Detect which cell encompasses the target text, then output its (X, Y) center coordinate. 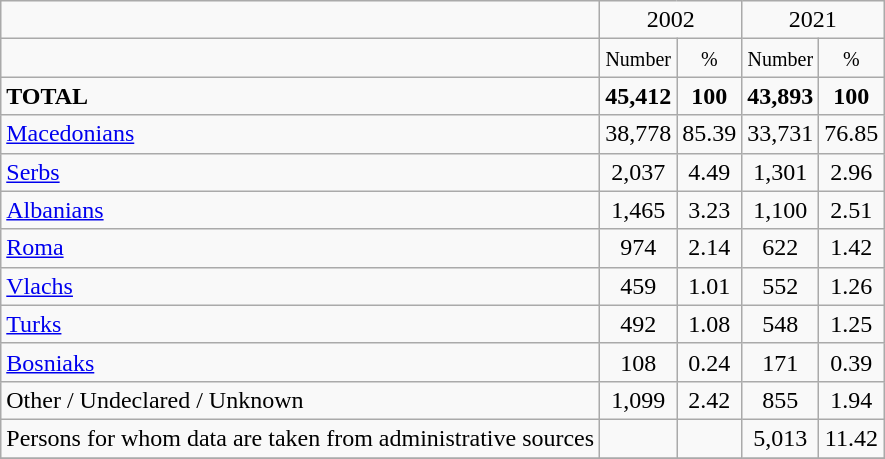
5,013 (780, 438)
0.39 (852, 362)
1.94 (852, 400)
2021 (813, 20)
Macedonians (300, 134)
2,037 (638, 172)
Roma (300, 248)
1.25 (852, 324)
459 (638, 286)
108 (638, 362)
974 (638, 248)
Turks (300, 324)
548 (780, 324)
38,778 (638, 134)
TOTAL (300, 96)
2.51 (852, 210)
622 (780, 248)
2.96 (852, 172)
1,100 (780, 210)
1,465 (638, 210)
11.42 (852, 438)
76.85 (852, 134)
4.49 (710, 172)
1,099 (638, 400)
552 (780, 286)
855 (780, 400)
0.24 (710, 362)
492 (638, 324)
45,412 (638, 96)
2002 (671, 20)
1.01 (710, 286)
85.39 (710, 134)
Bosniaks (300, 362)
Albanians (300, 210)
2.42 (710, 400)
Vlachs (300, 286)
33,731 (780, 134)
Other / Undeclared / Unknown (300, 400)
1.42 (852, 248)
171 (780, 362)
43,893 (780, 96)
3.23 (710, 210)
Serbs (300, 172)
1.08 (710, 324)
Persons for whom data are taken from administrative sources (300, 438)
1,301 (780, 172)
2.14 (710, 248)
1.26 (852, 286)
